Return the (X, Y) coordinate for the center point of the cell that contains the specified text.  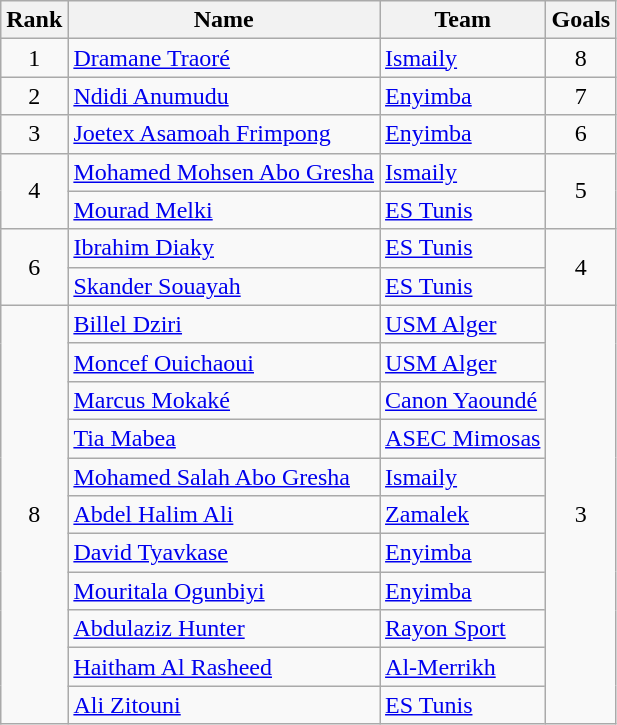
Mohamed Mohsen Abo Gresha (224, 172)
Rank (34, 20)
1 (34, 58)
Canon Yaoundé (463, 400)
Goals (581, 20)
Name (224, 20)
Ali Zitouni (224, 705)
Abdulaziz Hunter (224, 629)
Moncef Ouichaoui (224, 362)
David Tyavkase (224, 553)
Team (463, 20)
Abdel Halim Ali (224, 515)
Marcus Mokaké (224, 400)
Ibrahim Diaky (224, 248)
Zamalek (463, 515)
Al-Merrikh (463, 667)
Mourad Melki (224, 210)
Dramane Traoré (224, 58)
Skander Souayah (224, 286)
Billel Dziri (224, 324)
Ndidi Anumudu (224, 96)
Mohamed Salah Abo Gresha (224, 477)
7 (581, 96)
Joetex Asamoah Frimpong (224, 134)
Mouritala Ogunbiyi (224, 591)
ASEC Mimosas (463, 438)
Tia Mabea (224, 438)
2 (34, 96)
5 (581, 191)
Rayon Sport (463, 629)
Haitham Al Rasheed (224, 667)
